Locate the cell with the specified text and output its (x, y) center coordinate. 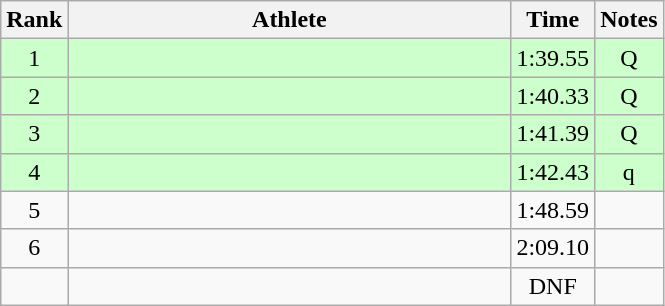
DNF (553, 286)
1 (34, 58)
Notes (629, 20)
2 (34, 96)
Rank (34, 20)
1:40.33 (553, 96)
q (629, 172)
2:09.10 (553, 248)
3 (34, 134)
Time (553, 20)
Athlete (290, 20)
5 (34, 210)
1:39.55 (553, 58)
4 (34, 172)
6 (34, 248)
1:41.39 (553, 134)
1:42.43 (553, 172)
1:48.59 (553, 210)
